Return the (x, y) coordinate for the center point of the cell that contains the specified text.  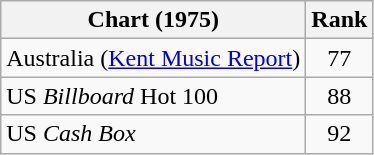
Chart (1975) (154, 20)
88 (340, 96)
77 (340, 58)
US Cash Box (154, 134)
Rank (340, 20)
US Billboard Hot 100 (154, 96)
92 (340, 134)
Australia (Kent Music Report) (154, 58)
